Return the (x, y) coordinate for the center point of the cell that contains the specified text.  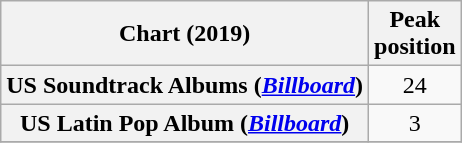
Chart (2019) (185, 34)
US Soundtrack Albums (Billboard) (185, 85)
3 (415, 123)
24 (415, 85)
Peakposition (415, 34)
US Latin Pop Album (Billboard) (185, 123)
